Identify which cell holds the provided text, then report its [x, y] central coordinate. 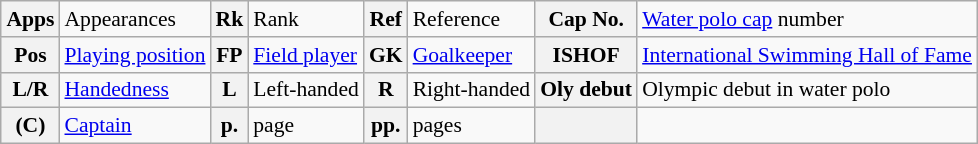
Cap No. [586, 19]
pages [472, 126]
page [306, 126]
Ref [386, 19]
Handedness [134, 90]
Appearances [134, 19]
Apps [30, 19]
Rank [306, 19]
GK [386, 55]
Water polo cap number [807, 19]
Field player [306, 55]
Left-handed [306, 90]
Captain [134, 126]
International Swimming Hall of Fame [807, 55]
Right-handed [472, 90]
ISHOF [586, 55]
R [386, 90]
(C) [30, 126]
FP [230, 55]
Rk [230, 19]
Olympic debut in water polo [807, 90]
Oly debut [586, 90]
L/R [30, 90]
Pos [30, 55]
pp. [386, 126]
Goalkeeper [472, 55]
p. [230, 126]
L [230, 90]
Reference [472, 19]
Playing position [134, 55]
